Provide the (x, y) coordinate of the cell's center where the given text is located.  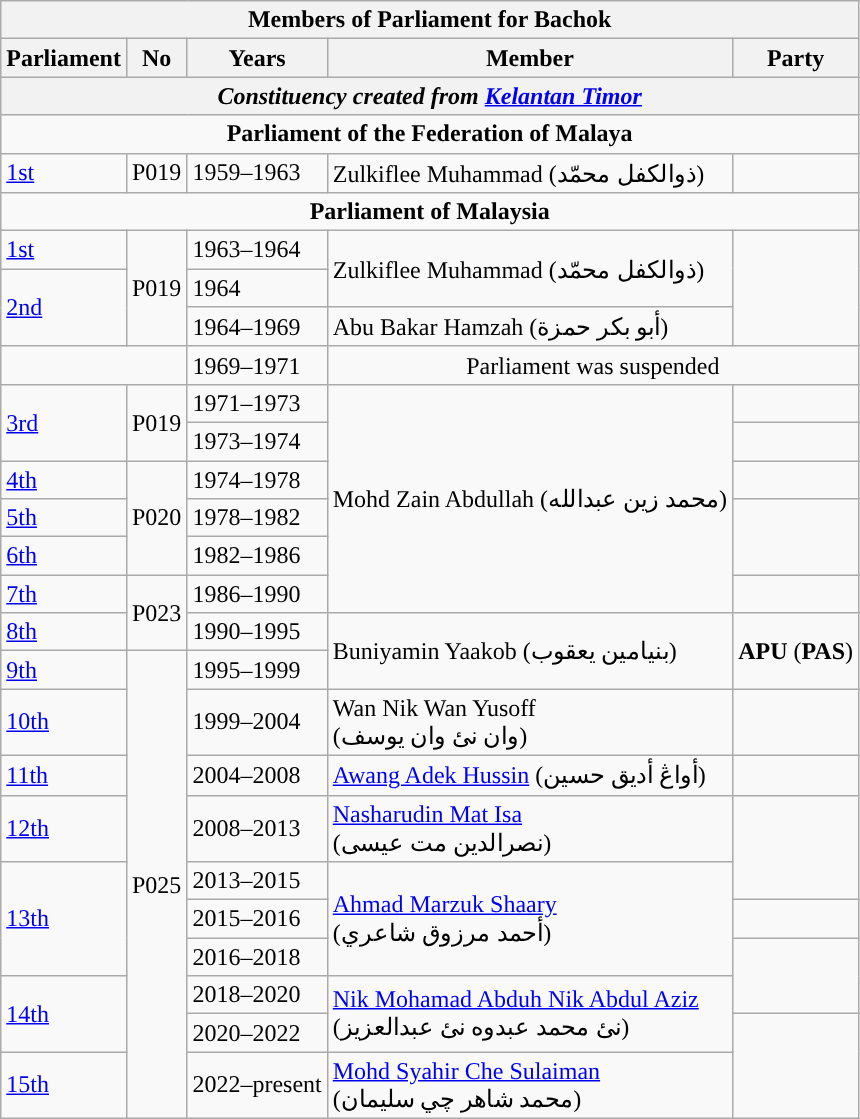
5th (64, 518)
1999–2004 (257, 722)
1971–1973 (257, 403)
Parliament of the Federation of Malaya (430, 134)
1990–1995 (257, 632)
2nd (64, 308)
Parliament (64, 58)
Buniyamin Yaakob (بنيامين يعقوب) (530, 651)
4th (64, 479)
2008–2013 (257, 828)
1974–1978 (257, 479)
2015–2016 (257, 919)
13th (64, 919)
Ahmad Marzuk Shaary (أحمد مرزوق شاعري) (530, 919)
P020 (156, 517)
Party (796, 58)
1969–1971 (257, 365)
Members of Parliament for Bachok (430, 20)
1978–1982 (257, 518)
Member (530, 58)
Mohd Zain Abdullah (محمد زين عبدالله) (530, 498)
Mohd Syahir Che Sulaiman (محمد شاهر چي سليمان) (530, 1086)
No (156, 58)
2004–2008 (257, 775)
1973–1974 (257, 441)
Awang Adek Hussin (أواڠ أديق حسين) (530, 775)
15th (64, 1086)
1982–1986 (257, 556)
Years (257, 58)
Nik Mohamad Abduh Nik Abdul Aziz (نئ محمد عبدوه نئ عبدالعزيز) (530, 1014)
1986–1990 (257, 594)
6th (64, 556)
1964 (257, 288)
1995–1999 (257, 670)
11th (64, 775)
2016–2018 (257, 957)
Nasharudin Mat Isa (نصرالدين مت عيسى) (530, 828)
P025 (156, 885)
7th (64, 594)
1963–1964 (257, 250)
Abu Bakar Hamzah (أبو بكر حمزة) (530, 327)
Parliament was suspended (592, 365)
2022–present (257, 1086)
Parliament of Malaysia (430, 212)
12th (64, 828)
Wan Nik Wan Yusoff (وان نئ وان يوسف) (530, 722)
9th (64, 670)
1964–1969 (257, 327)
1959–1963 (257, 173)
14th (64, 1014)
3rd (64, 422)
2020–2022 (257, 1033)
APU (PAS) (796, 651)
2018–2020 (257, 995)
8th (64, 632)
P023 (156, 613)
10th (64, 722)
2013–2015 (257, 881)
Constituency created from Kelantan Timor (430, 96)
